Capture the cell that displays the provided text and extract its (X, Y) central coordinate. 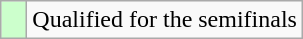
Qualified for the semifinals (165, 20)
